Detect which cell encompasses the target text, then output its (X, Y) center coordinate. 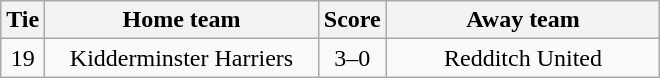
Redditch United (523, 58)
Away team (523, 20)
3–0 (352, 58)
Home team (182, 20)
19 (23, 58)
Score (352, 20)
Tie (23, 20)
Kidderminster Harriers (182, 58)
